For the text-containing cell, return its midpoint in (x, y) coordinate format. 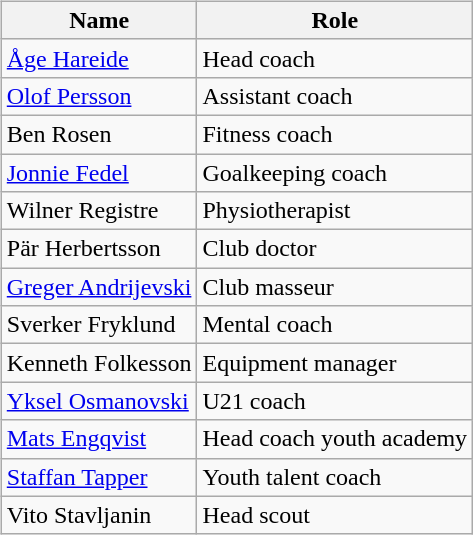
Head coach (335, 58)
Sverker Fryklund (99, 325)
Equipment manager (335, 363)
Greger Andrijevski (99, 287)
Staffan Tapper (99, 477)
Club doctor (335, 249)
Mental coach (335, 325)
Olof Persson (99, 96)
Name (99, 20)
Goalkeeping coach (335, 173)
Head scout (335, 515)
Yksel Osmanovski (99, 401)
Youth talent coach (335, 477)
Jonnie Fedel (99, 173)
Åge Hareide (99, 58)
Ben Rosen (99, 134)
Role (335, 20)
Pär Herbertsson (99, 249)
U21 coach (335, 401)
Wilner Registre (99, 211)
Assistant coach (335, 96)
Kenneth Folkesson (99, 363)
Mats Engqvist (99, 439)
Vito Stavljanin (99, 515)
Physiotherapist (335, 211)
Club masseur (335, 287)
Head coach youth academy (335, 439)
Fitness coach (335, 134)
